Find where the given text appears and provide that cell's center as [X, Y] coordinate. 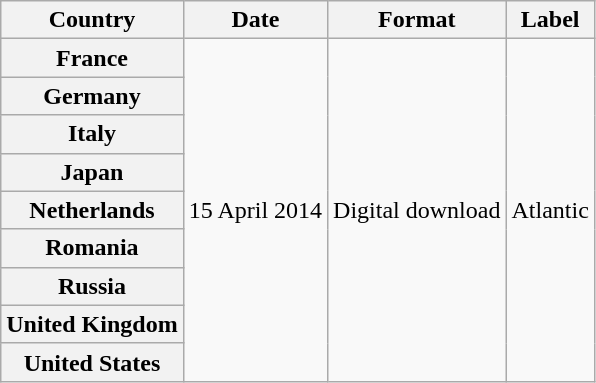
15 April 2014 [255, 210]
Format [417, 20]
Germany [92, 96]
France [92, 58]
Netherlands [92, 210]
United States [92, 362]
Atlantic [550, 210]
Date [255, 20]
Country [92, 20]
Digital download [417, 210]
Russia [92, 286]
Romania [92, 248]
Italy [92, 134]
Label [550, 20]
Japan [92, 172]
United Kingdom [92, 324]
